Output the (x, y) coordinate of the center of the cell containing the given text.  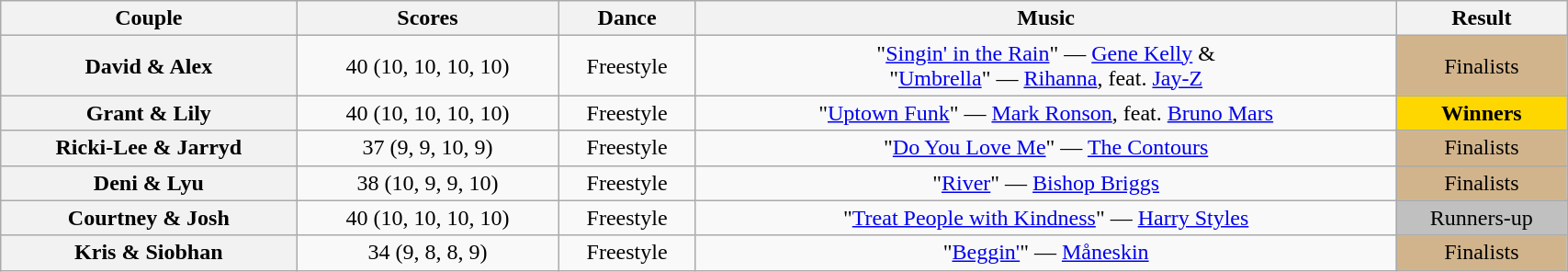
34 (9, 8, 8, 9) (428, 253)
Couple (149, 18)
Grant & Lily (149, 113)
"Uptown Funk" — Mark Ronson, feat. Bruno Mars (1045, 113)
"Do You Love Me" — The Contours (1045, 148)
Runners-up (1482, 218)
"River" — Bishop Briggs (1045, 183)
"Treat People with Kindness" — Harry Styles (1045, 218)
38 (10, 9, 9, 10) (428, 183)
Winners (1482, 113)
"Beggin'" — Måneskin (1045, 253)
Kris & Siobhan (149, 253)
Result (1482, 18)
Scores (428, 18)
Courtney & Josh (149, 218)
Music (1045, 18)
Ricki-Lee & Jarryd (149, 148)
David & Alex (149, 66)
Dance (626, 18)
37 (9, 9, 10, 9) (428, 148)
"Singin' in the Rain" — Gene Kelly &"Umbrella" — Rihanna, feat. Jay-Z (1045, 66)
Deni & Lyu (149, 183)
